Pinpoint the cell where the given text exists, returning its [x, y] midpoint coordinate. 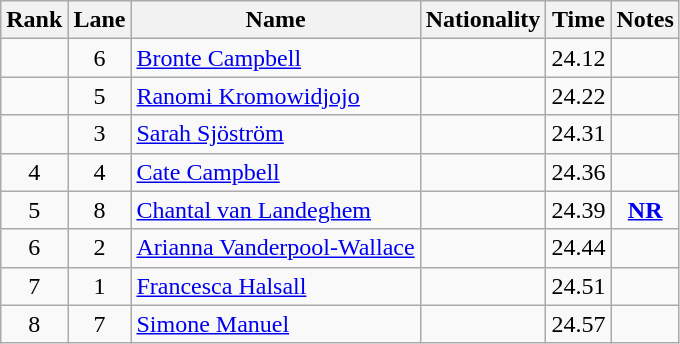
3 [100, 134]
Arianna Vanderpool-Wallace [276, 248]
Simone Manuel [276, 324]
24.31 [578, 134]
Rank [34, 20]
Name [276, 20]
Notes [645, 20]
Time [578, 20]
24.51 [578, 286]
24.39 [578, 210]
NR [645, 210]
Ranomi Kromowidjojo [276, 96]
24.22 [578, 96]
Bronte Campbell [276, 58]
Francesca Halsall [276, 286]
24.57 [578, 324]
Cate Campbell [276, 172]
24.44 [578, 248]
Chantal van Landeghem [276, 210]
1 [100, 286]
Sarah Sjöström [276, 134]
24.36 [578, 172]
Nationality [483, 20]
Lane [100, 20]
2 [100, 248]
24.12 [578, 58]
